Locate the cell with the specified text and output its [x, y] center coordinate. 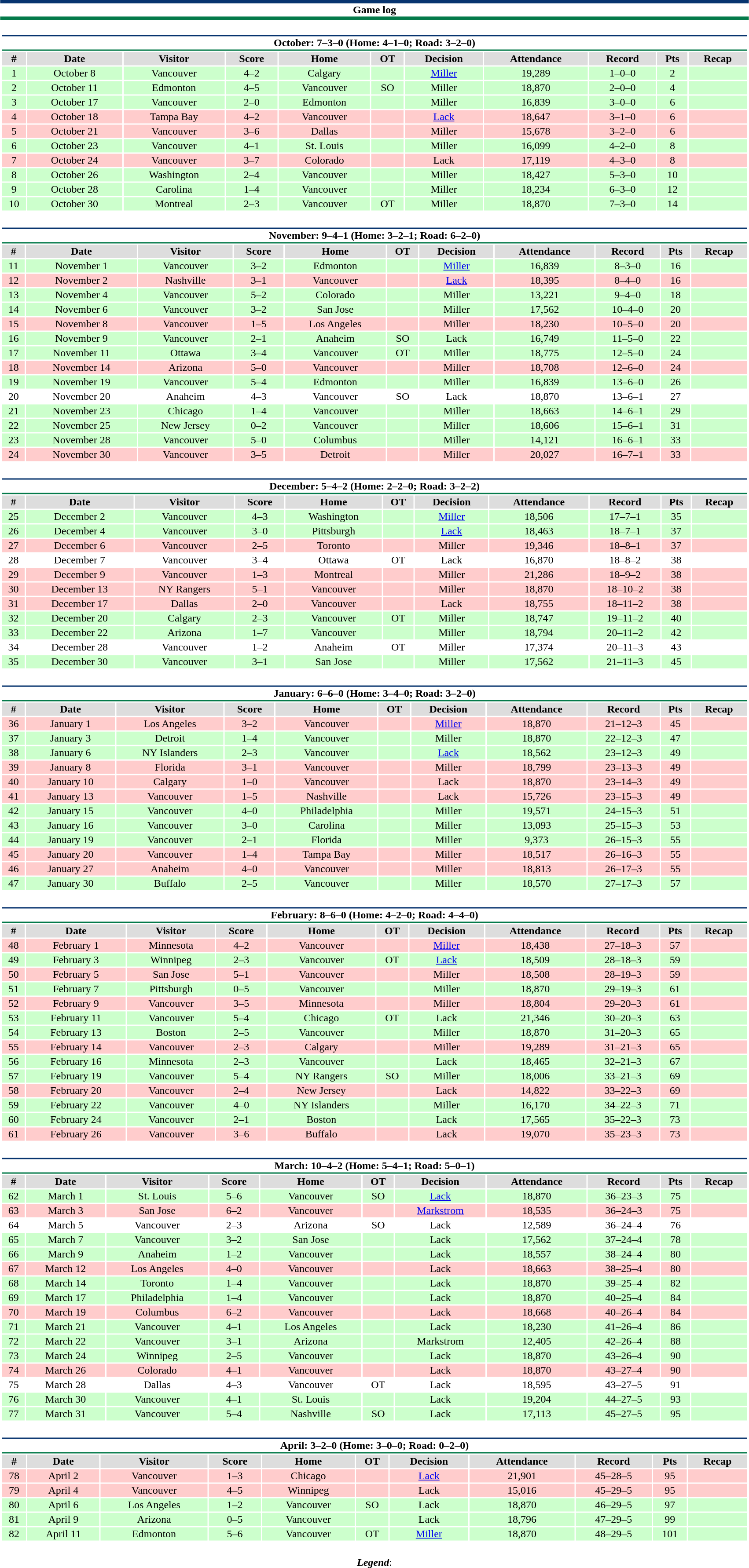
November: 9–4–1 (Home: 3–2–1; Road: 6–2–0) [374, 236]
19–11–2 [625, 618]
39–25–4 [624, 1283]
December 2 [79, 517]
15,016 [522, 1491]
24–15–3 [624, 811]
December 6 [79, 546]
18–11–2 [625, 604]
November 6 [81, 309]
77 [13, 1414]
18,813 [536, 869]
October 30 [74, 204]
October 8 [74, 73]
18,804 [535, 1003]
October 18 [74, 117]
October 24 [74, 161]
46 [13, 869]
40–26–4 [624, 1312]
7 [14, 161]
January 27 [70, 869]
February 3 [76, 960]
3 [14, 102]
91 [676, 1385]
15,678 [536, 132]
13–6–1 [628, 396]
12,405 [537, 1341]
December 9 [79, 575]
81 [14, 1520]
March 31 [66, 1414]
March 26 [66, 1370]
12–5–0 [628, 353]
74 [13, 1370]
79 [14, 1491]
36–24–3 [624, 1211]
72 [13, 1341]
November 1 [81, 266]
March 1 [66, 1196]
December 13 [79, 589]
58 [13, 1090]
13–6–0 [628, 382]
18–7–1 [625, 531]
November 4 [81, 295]
February 9 [76, 1003]
October 23 [74, 146]
18,006 [535, 1076]
February: 8–6–0 (Home: 4–2–0; Road: 4–4–0) [374, 915]
November 19 [81, 382]
46–29–5 [613, 1505]
14,121 [545, 440]
18,647 [536, 117]
March 12 [66, 1269]
November 9 [81, 338]
27–17–3 [624, 884]
February 14 [76, 1047]
March 19 [66, 1312]
1–0 [250, 782]
18,794 [539, 633]
17,113 [537, 1414]
1 [14, 73]
41–26–4 [624, 1327]
52 [13, 1003]
18,557 [537, 1254]
18–9–2 [625, 575]
14,822 [535, 1090]
March 28 [66, 1385]
January 8 [70, 768]
March 22 [66, 1341]
30–20–3 [623, 1018]
December 4 [79, 531]
101 [670, 1534]
19,346 [539, 546]
17–7–1 [625, 517]
33–21–3 [623, 1076]
3–7 [252, 161]
35–23–3 [623, 1134]
11 [13, 266]
February 20 [76, 1090]
October 17 [74, 102]
17,565 [535, 1119]
20–11–2 [625, 633]
99 [670, 1520]
60 [13, 1119]
42–26–4 [624, 1341]
January 1 [70, 724]
January 6 [70, 753]
18–8–1 [625, 546]
6–3–0 [622, 190]
50 [13, 974]
17,374 [539, 647]
1–7 [260, 633]
62 [13, 1196]
January 19 [70, 840]
14–6–1 [628, 411]
9–4–0 [628, 295]
8–3–0 [628, 266]
30 [13, 589]
25 [13, 517]
16–7–1 [628, 454]
10–4–0 [628, 309]
68 [13, 1283]
March 30 [66, 1399]
18,465 [535, 1061]
January 3 [70, 738]
February 13 [76, 1032]
26–16–3 [624, 855]
4–2–0 [622, 146]
March 24 [66, 1356]
41 [13, 797]
18,438 [535, 945]
March 17 [66, 1298]
12–6–0 [628, 367]
Game log [374, 10]
18,796 [522, 1520]
21,346 [535, 1018]
February 5 [76, 974]
March: 10–4–2 (Home: 5–4–1; Road: 5–0–1) [374, 1166]
October 26 [74, 175]
March 3 [66, 1211]
18,508 [535, 974]
16,870 [539, 560]
23–13–3 [624, 768]
February 16 [76, 1061]
January 16 [70, 826]
March 14 [66, 1283]
November 23 [81, 411]
34–22–3 [623, 1105]
8–4–0 [628, 280]
21–12–3 [624, 724]
November 20 [81, 396]
31–20–3 [623, 1032]
23–12–3 [624, 753]
44 [13, 840]
December 7 [79, 560]
16–6–1 [628, 440]
18–8–2 [625, 560]
16,170 [535, 1105]
October 28 [74, 190]
18,562 [536, 753]
20–11–3 [625, 647]
November 14 [81, 367]
April 2 [63, 1476]
23 [13, 440]
5–3–0 [622, 175]
15 [13, 324]
19,070 [535, 1134]
January 20 [70, 855]
18,234 [536, 190]
18,570 [536, 884]
January 10 [70, 782]
21,286 [539, 575]
April: 3–2–0 (Home: 3–0–0; Road: 0–2–0) [374, 1445]
December 30 [79, 662]
April 6 [63, 1505]
18,427 [536, 175]
36 [13, 724]
17 [13, 353]
16,749 [545, 338]
17,119 [536, 161]
February 26 [76, 1134]
26–15–3 [624, 840]
April 4 [63, 1491]
December 17 [79, 604]
March 9 [66, 1254]
December 20 [79, 618]
December: 5–4–2 (Home: 2–2–0; Road: 3–2–2) [374, 486]
20,027 [545, 454]
21 [13, 411]
March 7 [66, 1240]
18,799 [536, 768]
December 28 [79, 647]
54 [13, 1032]
97 [670, 1505]
45–27–5 [624, 1414]
January 15 [70, 811]
February 24 [76, 1119]
48 [13, 945]
10–5–0 [628, 324]
45–29–5 [613, 1491]
19,571 [536, 811]
29–19–3 [623, 989]
4–3–0 [622, 161]
18,535 [537, 1211]
38–24–4 [624, 1254]
18,775 [545, 353]
January: 6–6–0 (Home: 3–4–0; Road: 3–2–0) [374, 693]
18,747 [539, 618]
38–25–4 [624, 1269]
28–18–3 [623, 960]
March 21 [66, 1327]
33–22–3 [623, 1090]
86 [676, 1327]
13,221 [545, 295]
25–15–3 [624, 826]
February 1 [76, 945]
9,373 [536, 840]
March 5 [66, 1225]
56 [13, 1061]
5 [14, 132]
February 11 [76, 1018]
February 7 [76, 989]
18,606 [545, 425]
April 9 [63, 1520]
January 13 [70, 797]
18,668 [537, 1312]
43–27–4 [624, 1370]
11–5–0 [628, 338]
18,517 [536, 855]
April 11 [63, 1534]
February 19 [76, 1076]
48–29–5 [613, 1534]
26–17–3 [624, 869]
32 [13, 618]
12,589 [537, 1225]
93 [676, 1399]
November 11 [81, 353]
35–22–3 [623, 1119]
22–12–3 [624, 738]
November 30 [81, 454]
0–2 [259, 425]
28 [13, 560]
27–18–3 [623, 945]
70 [13, 1312]
19 [13, 382]
3–0–0 [622, 102]
15,726 [536, 797]
16,099 [536, 146]
November 28 [81, 440]
January 30 [70, 884]
43–27–5 [624, 1385]
36–23–3 [624, 1196]
21,901 [522, 1476]
18,755 [539, 604]
October: 7–3–0 (Home: 4–1–0; Road: 3–2–0) [374, 43]
29–20–3 [623, 1003]
40–25–4 [624, 1298]
3–2–0 [622, 132]
34 [13, 647]
December 22 [79, 633]
February 22 [76, 1105]
44–27–5 [624, 1399]
9 [14, 190]
7–3–0 [622, 204]
31–21–3 [623, 1047]
18–10–2 [625, 589]
18,708 [545, 367]
18,506 [539, 517]
1–0–0 [622, 73]
64 [13, 1225]
November 2 [81, 280]
32–21–3 [623, 1061]
23–15–3 [624, 797]
21–11–3 [625, 662]
18,395 [545, 280]
23–14–3 [624, 782]
18,595 [537, 1385]
28–19–3 [623, 974]
18,509 [535, 960]
18,463 [539, 531]
66 [13, 1254]
36–24–4 [624, 1225]
47–29–5 [613, 1520]
2–0–0 [622, 88]
5–2 [259, 295]
37–24–4 [624, 1240]
3–1–0 [622, 117]
19,204 [537, 1399]
November 8 [81, 324]
43–26–4 [624, 1356]
13,093 [536, 826]
45–28–5 [613, 1476]
October 21 [74, 132]
88 [676, 1341]
39 [13, 768]
October 11 [74, 88]
15–6–1 [628, 425]
November 25 [81, 425]
13 [13, 295]
